Pinpoint the cell where the given text exists, returning its (x, y) midpoint coordinate. 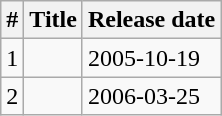
2005-10-19 (151, 58)
2006-03-25 (151, 96)
Release date (151, 20)
Title (54, 20)
# (12, 20)
2 (12, 96)
1 (12, 58)
